Provide the (X, Y) coordinate of the cell's center where the given text is located.  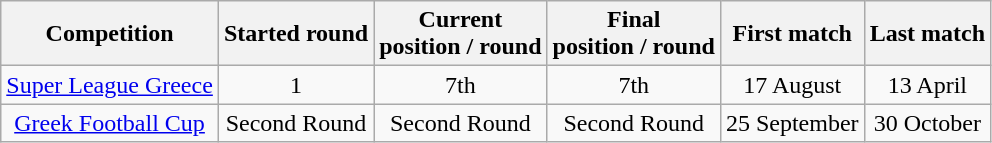
Finalposition / round (634, 34)
Competition (110, 34)
13 April (927, 85)
Currentposition / round (460, 34)
First match (792, 34)
Last match (927, 34)
30 October (927, 123)
Super League Greece (110, 85)
25 September (792, 123)
Started round (296, 34)
Greek Football Cup (110, 123)
17 August (792, 85)
1 (296, 85)
